For the text-containing cell, return its midpoint in [X, Y] coordinate format. 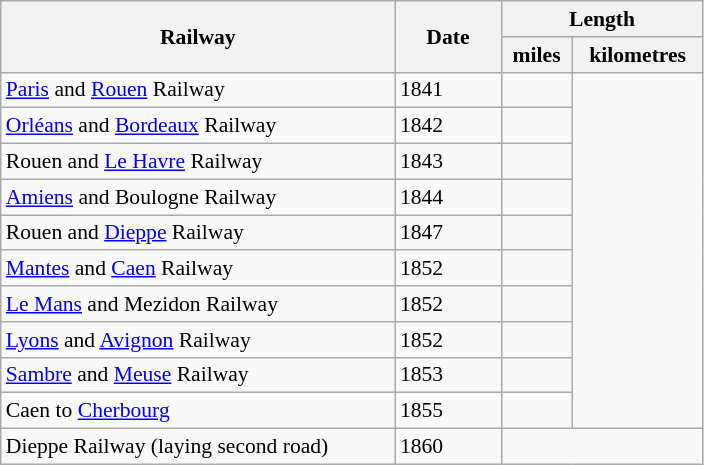
1853 [448, 375]
1860 [448, 447]
Rouen and Le Havre Railway [198, 162]
Orléans and Bordeaux Railway [198, 126]
Rouen and Dieppe Railway [198, 233]
Sambre and Meuse Railway [198, 375]
Date [448, 36]
1843 [448, 162]
Mantes and Caen Railway [198, 269]
1841 [448, 90]
Dieppe Railway (laying second road) [198, 447]
miles [536, 55]
kilometres [638, 55]
1847 [448, 233]
Caen to Cherbourg [198, 411]
1844 [448, 197]
Paris and Rouen Railway [198, 90]
Amiens and Boulogne Railway [198, 197]
Length [602, 19]
Railway [198, 36]
Lyons and Avignon Railway [198, 340]
1855 [448, 411]
Le Mans and Mezidon Railway [198, 304]
1842 [448, 126]
